Extract the (X, Y) coordinate from the center of the cell holding the provided text.  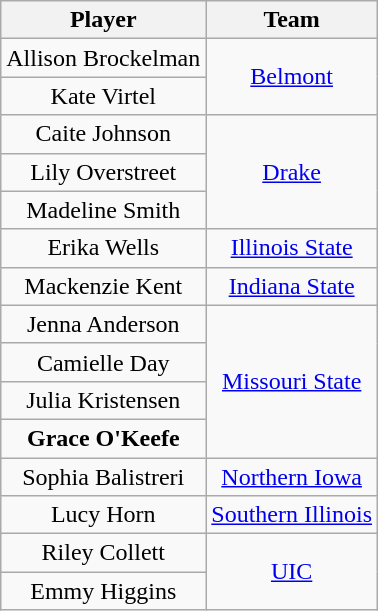
Grace O'Keefe (104, 438)
Drake (292, 172)
Kate Virtel (104, 96)
Julia Kristensen (104, 400)
Illinois State (292, 248)
Belmont (292, 77)
UIC (292, 572)
Player (104, 20)
Southern Illinois (292, 515)
Missouri State (292, 381)
Allison Brockelman (104, 58)
Erika Wells (104, 248)
Madeline Smith (104, 210)
Indiana State (292, 286)
Team (292, 20)
Mackenzie Kent (104, 286)
Caite Johnson (104, 134)
Lucy Horn (104, 515)
Northern Iowa (292, 477)
Jenna Anderson (104, 324)
Emmy Higgins (104, 591)
Lily Overstreet (104, 172)
Camielle Day (104, 362)
Sophia Balistreri (104, 477)
Riley Collett (104, 553)
